Scan for the cell matching the given text and deliver its (x, y) coordinate at center. 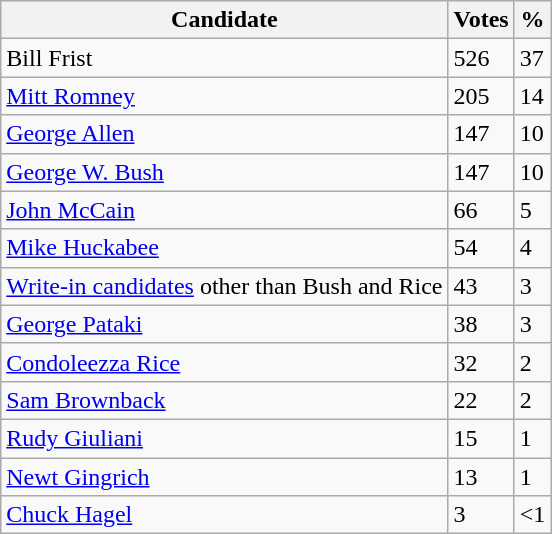
38 (481, 324)
37 (532, 58)
Sam Brownback (224, 400)
George Allen (224, 134)
14 (532, 96)
Condoleezza Rice (224, 362)
George Pataki (224, 324)
526 (481, 58)
15 (481, 438)
<1 (532, 515)
54 (481, 248)
Bill Frist (224, 58)
Votes (481, 20)
Rudy Giuliani (224, 438)
Chuck Hagel (224, 515)
5 (532, 210)
4 (532, 248)
43 (481, 286)
Newt Gingrich (224, 477)
32 (481, 362)
13 (481, 477)
John McCain (224, 210)
22 (481, 400)
Write-in candidates other than Bush and Rice (224, 286)
Mitt Romney (224, 96)
% (532, 20)
Candidate (224, 20)
66 (481, 210)
George W. Bush (224, 172)
Mike Huckabee (224, 248)
205 (481, 96)
